Locate the cell with the specified text and output its (X, Y) center coordinate. 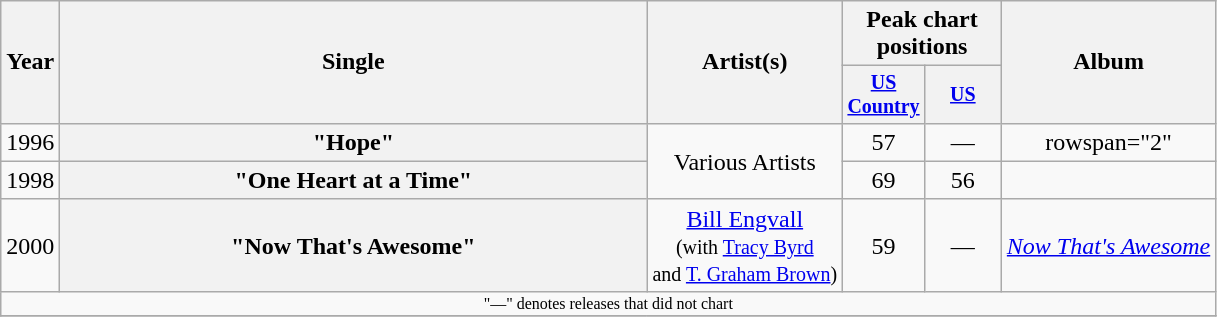
US (962, 94)
Artist(s) (745, 62)
2000 (30, 245)
"Now That's Awesome" (354, 245)
rowspan="2" (1108, 142)
Now That's Awesome (1108, 245)
Single (354, 62)
Bill Engvall(with Tracy Byrdand T. Graham Brown) (745, 245)
57 (884, 142)
Peak chartpositions (922, 34)
56 (962, 180)
1998 (30, 180)
Year (30, 62)
US Country (884, 94)
69 (884, 180)
"Hope" (354, 142)
"One Heart at a Time" (354, 180)
"—" denotes releases that did not chart (608, 303)
Album (1108, 62)
59 (884, 245)
Various Artists (745, 161)
1996 (30, 142)
